Return the [X, Y] coordinate for the center point of the cell that contains the specified text.  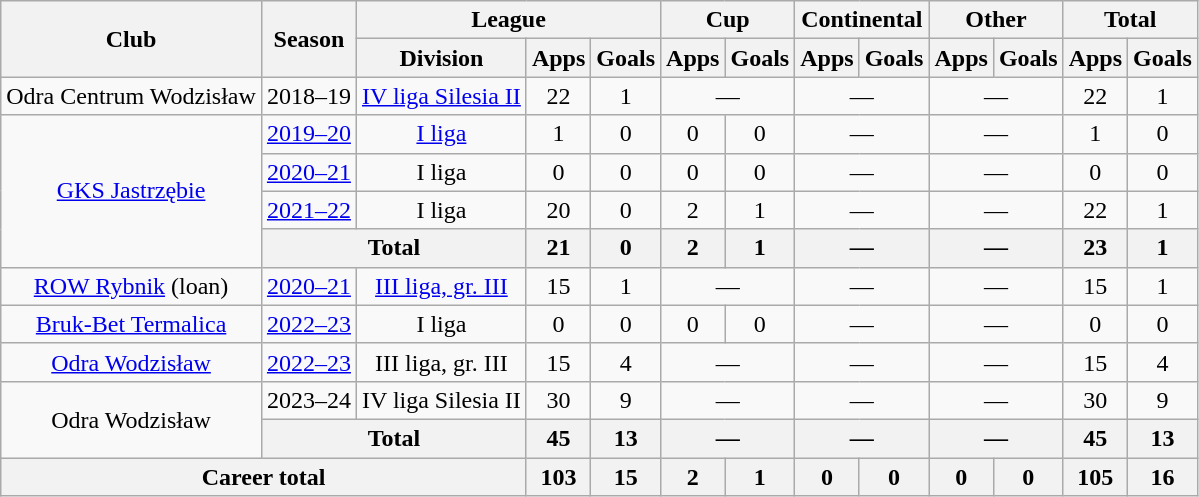
Club [132, 39]
2018–19 [308, 96]
Continental [862, 20]
Season [308, 39]
2023–24 [308, 400]
GKS Jastrzębie [132, 191]
Cup [728, 20]
Career total [264, 477]
21 [558, 248]
2019–20 [308, 134]
Division [441, 58]
Odra Centrum Wodzisław [132, 96]
20 [558, 210]
Other [996, 20]
2021–22 [308, 210]
League [508, 20]
23 [1095, 248]
ROW Rybnik (loan) [132, 286]
Bruk-Bet Termalica [132, 324]
105 [1095, 477]
16 [1163, 477]
103 [558, 477]
